Find where the given text appears and provide that cell's center as [x, y] coordinate. 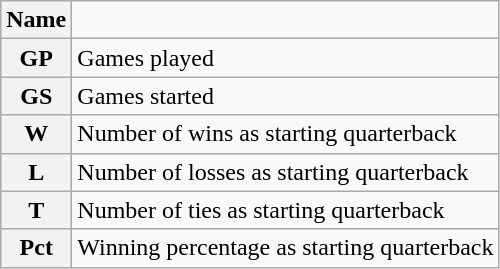
Number of losses as starting quarterback [286, 172]
Winning percentage as starting quarterback [286, 248]
Name [36, 20]
Number of ties as starting quarterback [286, 210]
L [36, 172]
Number of wins as starting quarterback [286, 134]
GP [36, 58]
Pct [36, 248]
Games started [286, 96]
Games played [286, 58]
GS [36, 96]
W [36, 134]
T [36, 210]
